Output the (x, y) coordinate of the center of the cell containing the given text.  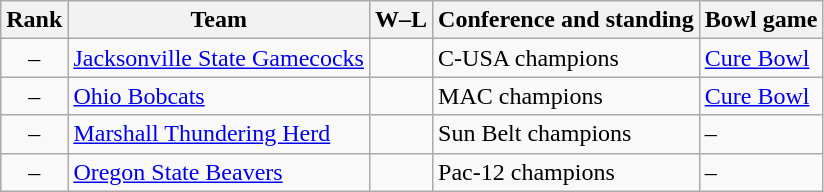
C-USA champions (566, 58)
W–L (400, 20)
Ohio Bobcats (219, 96)
Pac-12 champions (566, 172)
Sun Belt champions (566, 134)
Marshall Thundering Herd (219, 134)
Bowl game (761, 20)
Conference and standing (566, 20)
Jacksonville State Gamecocks (219, 58)
Team (219, 20)
Rank (34, 20)
MAC champions (566, 96)
Oregon State Beavers (219, 172)
